Detect which cell encompasses the target text, then output its (X, Y) center coordinate. 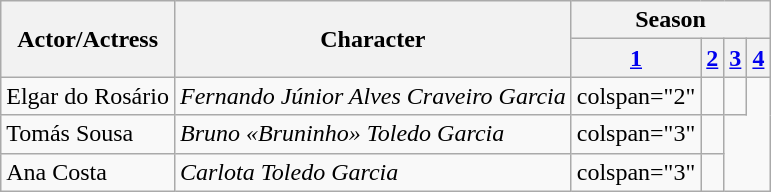
Ana Costa (88, 172)
4 (758, 58)
Season (670, 20)
Actor/Actress (88, 39)
Carlota Toledo Garcia (372, 172)
2 (712, 58)
Character (372, 39)
Fernando Júnior Alves Craveiro Garcia (372, 96)
1 (636, 58)
Bruno «Bruninho» Toledo Garcia (372, 134)
colspan="2" (636, 96)
Elgar do Rosário (88, 96)
3 (736, 58)
Tomás Sousa (88, 134)
